Extract the [X, Y] coordinate from the center of the cell holding the provided text.  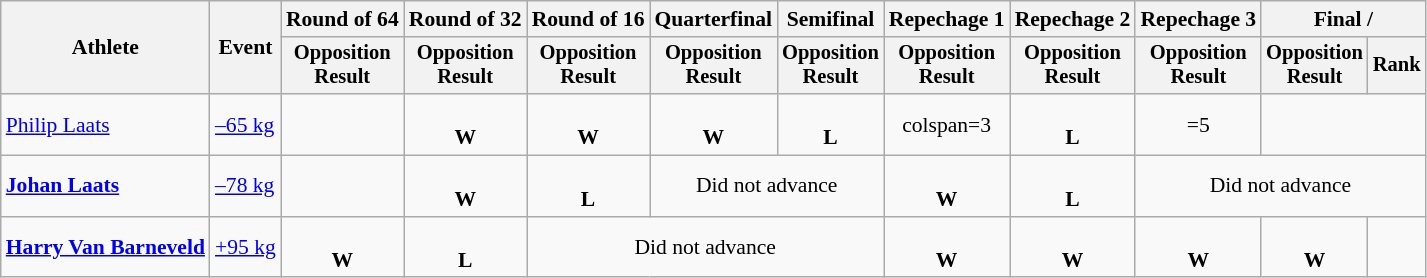
Event [246, 48]
Repechage 3 [1198, 19]
Athlete [106, 48]
Semifinal [830, 19]
+95 kg [246, 248]
Philip Laats [106, 124]
Harry Van Barneveld [106, 248]
Repechage 2 [1073, 19]
Repechage 1 [947, 19]
Round of 16 [588, 19]
Johan Laats [106, 186]
Round of 64 [342, 19]
Final / [1343, 19]
–65 kg [246, 124]
–78 kg [246, 186]
Quarterfinal [714, 19]
=5 [1198, 124]
colspan=3 [947, 124]
Round of 32 [466, 19]
Rank [1397, 66]
